Pinpoint the cell where the given text exists, returning its [x, y] midpoint coordinate. 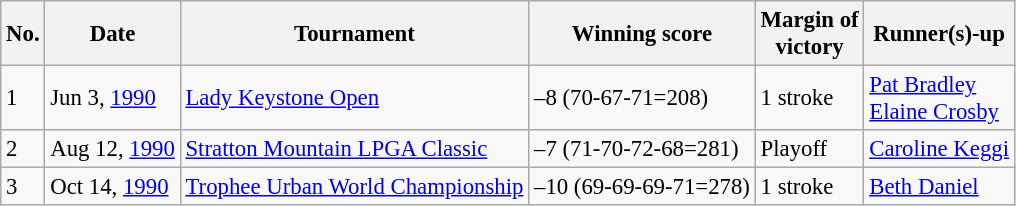
–8 (70-67-71=208) [642, 98]
Aug 12, 1990 [112, 149]
Winning score [642, 34]
Caroline Keggi [939, 149]
Lady Keystone Open [354, 98]
Playoff [810, 149]
–7 (71-70-72-68=281) [642, 149]
2 [23, 149]
Stratton Mountain LPGA Classic [354, 149]
Date [112, 34]
Runner(s)-up [939, 34]
Trophee Urban World Championship [354, 187]
No. [23, 34]
1 [23, 98]
Beth Daniel [939, 187]
3 [23, 187]
Tournament [354, 34]
–10 (69-69-69-71=278) [642, 187]
Margin ofvictory [810, 34]
Pat Bradley Elaine Crosby [939, 98]
Jun 3, 1990 [112, 98]
Oct 14, 1990 [112, 187]
